Return the (X, Y) coordinate for the center point of the cell that contains the specified text.  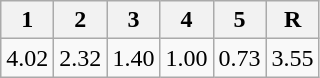
1 (28, 20)
1.40 (134, 58)
0.73 (240, 58)
3 (134, 20)
3.55 (292, 58)
1.00 (186, 58)
2 (80, 20)
4.02 (28, 58)
5 (240, 20)
2.32 (80, 58)
4 (186, 20)
R (292, 20)
